Search for the cell housing the specified text and yield its (X, Y) center coordinate. 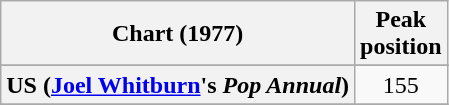
US (Joel Whitburn's Pop Annual) (178, 85)
Chart (1977) (178, 34)
Peakposition (401, 34)
155 (401, 85)
